From the cell containing the given text, extract its center point as [x, y] coordinate. 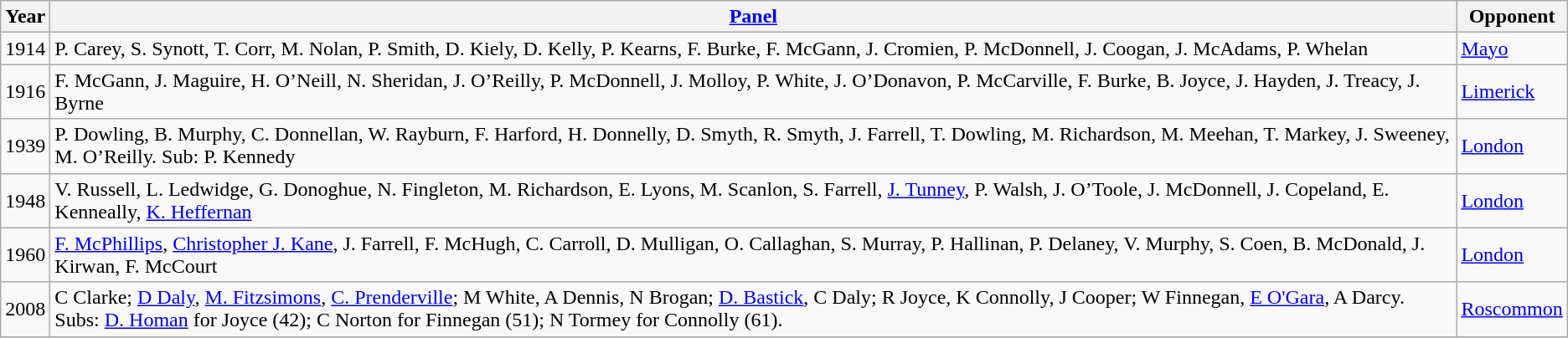
1914 [25, 49]
Panel [754, 17]
1916 [25, 92]
Mayo [1512, 49]
Roscommon [1512, 310]
1939 [25, 146]
Limerick [1512, 92]
Year [25, 17]
Opponent [1512, 17]
1960 [25, 254]
2008 [25, 310]
1948 [25, 201]
